Provide the [X, Y] coordinate of the cell's center where the given text is located.  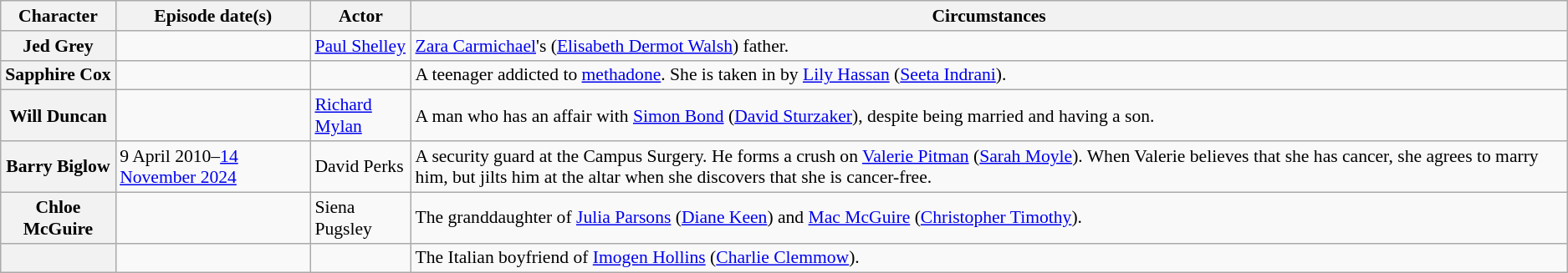
Actor [360, 16]
Chloe McGuire [59, 217]
Siena Pugsley [360, 217]
Will Duncan [59, 115]
Barry Biglow [59, 167]
The granddaughter of Julia Parsons (Diane Keen) and Mac McGuire (Christopher Timothy). [989, 217]
Circumstances [989, 16]
A teenager addicted to methadone. She is taken in by Lily Hassan (Seeta Indrani). [989, 75]
Character [59, 16]
David Perks [360, 167]
A man who has an affair with Simon Bond (David Sturzaker), despite being married and having a son. [989, 115]
Paul Shelley [360, 46]
9 April 2010–14 November 2024 [212, 167]
Sapphire Cox [59, 75]
Episode date(s) [212, 16]
Zara Carmichael's (Elisabeth Dermot Walsh) father. [989, 46]
Jed Grey [59, 46]
Richard Mylan [360, 115]
The Italian boyfriend of Imogen Hollins (Charlie Clemmow). [989, 258]
